Locate the cell with the specified text and output its (X, Y) center coordinate. 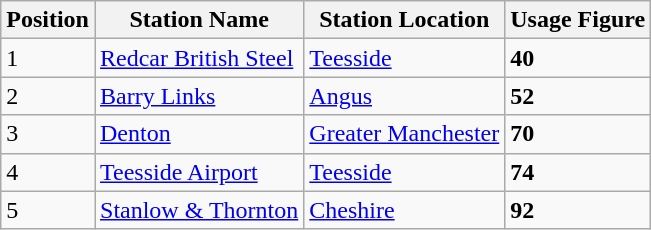
Denton (198, 134)
2 (48, 96)
Position (48, 20)
Usage Figure (578, 20)
Station Location (404, 20)
1 (48, 58)
52 (578, 96)
74 (578, 172)
Greater Manchester (404, 134)
Angus (404, 96)
Stanlow & Thornton (198, 210)
5 (48, 210)
Station Name (198, 20)
Barry Links (198, 96)
70 (578, 134)
3 (48, 134)
Cheshire (404, 210)
40 (578, 58)
Redcar British Steel (198, 58)
92 (578, 210)
4 (48, 172)
Teesside Airport (198, 172)
